Detect which cell encompasses the target text, then output its [x, y] center coordinate. 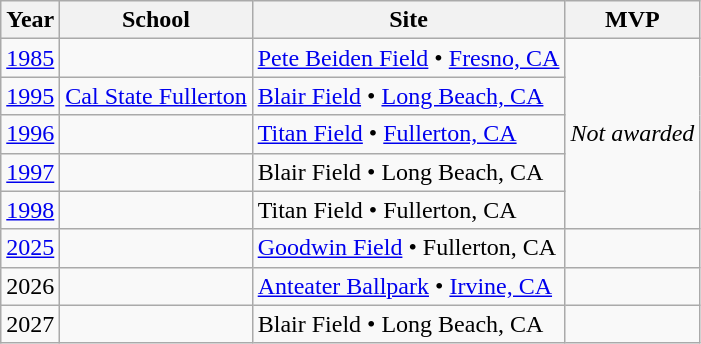
Site [408, 20]
Not awarded [632, 134]
2027 [30, 324]
Goodwin Field • Fullerton, CA [408, 248]
2025 [30, 248]
1997 [30, 172]
School [156, 20]
2026 [30, 286]
Pete Beiden Field • Fresno, CA [408, 58]
Cal State Fullerton [156, 96]
Anteater Ballpark • Irvine, CA [408, 286]
1998 [30, 210]
Year [30, 20]
1985 [30, 58]
1996 [30, 134]
1995 [30, 96]
MVP [632, 20]
